Detect which cell encompasses the target text, then output its (X, Y) center coordinate. 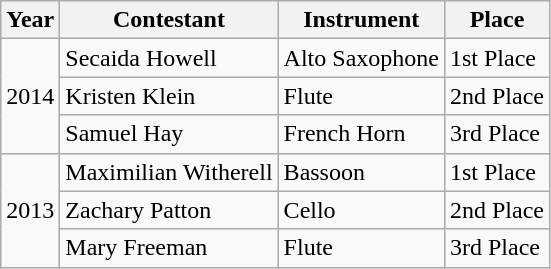
2014 (30, 96)
Cello (361, 210)
2013 (30, 210)
Mary Freeman (169, 248)
Kristen Klein (169, 96)
Zachary Patton (169, 210)
Year (30, 20)
Alto Saxophone (361, 58)
Place (496, 20)
Maximilian Witherell (169, 172)
Samuel Hay (169, 134)
Contestant (169, 20)
Bassoon (361, 172)
Secaida Howell (169, 58)
French Horn (361, 134)
Instrument (361, 20)
